Provide the (X, Y) coordinate of the cell's center where the given text is located.  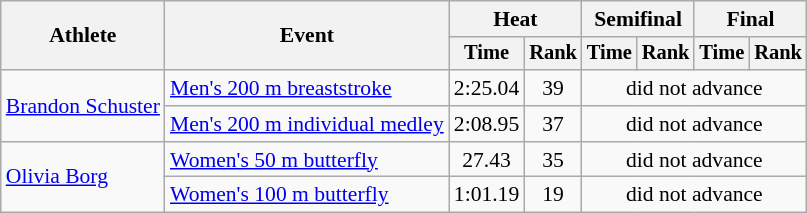
Brandon Schuster (83, 106)
Women's 50 m butterfly (307, 160)
Women's 100 m butterfly (307, 195)
Semifinal (638, 19)
Men's 200 m breaststroke (307, 88)
Athlete (83, 36)
Olivia Borg (83, 178)
19 (553, 195)
Final (750, 19)
35 (553, 160)
37 (553, 124)
1:01.19 (486, 195)
39 (553, 88)
Event (307, 36)
Heat (516, 19)
27.43 (486, 160)
2:08.95 (486, 124)
Men's 200 m individual medley (307, 124)
2:25.04 (486, 88)
